Detect which cell encompasses the target text, then output its [x, y] center coordinate. 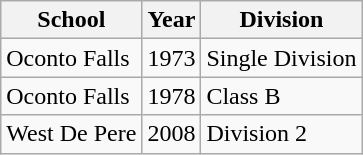
2008 [172, 134]
Year [172, 20]
1978 [172, 96]
Single Division [282, 58]
Class B [282, 96]
Division 2 [282, 134]
West De Pere [72, 134]
1973 [172, 58]
Division [282, 20]
School [72, 20]
